For the text-containing cell, return its midpoint in (X, Y) coordinate format. 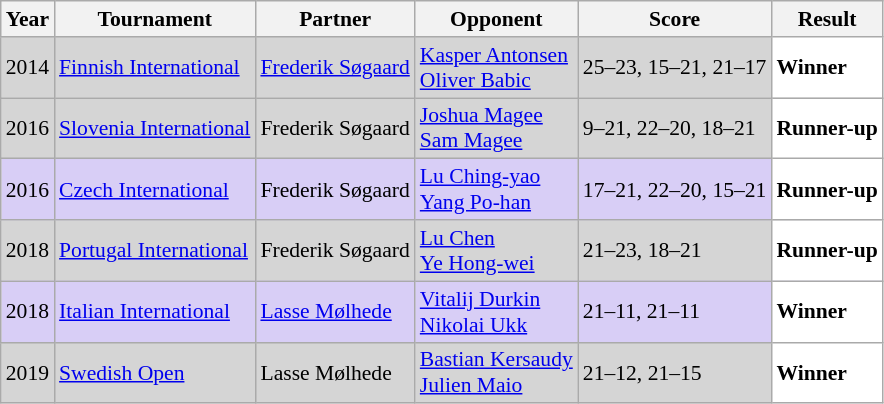
Vitalij Durkin Nikolai Ukk (496, 312)
Opponent (496, 19)
Bastian Kersaudy Julien Maio (496, 372)
Czech International (154, 190)
Finnish International (154, 68)
25–23, 15–21, 21–17 (675, 68)
Swedish Open (154, 372)
21–12, 21–15 (675, 372)
Partner (334, 19)
2019 (28, 372)
Italian International (154, 312)
17–21, 22–20, 15–21 (675, 190)
2014 (28, 68)
21–11, 21–11 (675, 312)
Portugal International (154, 250)
Lu Ching-yao Yang Po-han (496, 190)
Year (28, 19)
Lu Chen Ye Hong-wei (496, 250)
Result (826, 19)
9–21, 22–20, 18–21 (675, 128)
Slovenia International (154, 128)
Score (675, 19)
Kasper Antonsen Oliver Babic (496, 68)
Joshua Magee Sam Magee (496, 128)
Tournament (154, 19)
21–23, 18–21 (675, 250)
